Search for the cell housing the specified text and yield its [x, y] center coordinate. 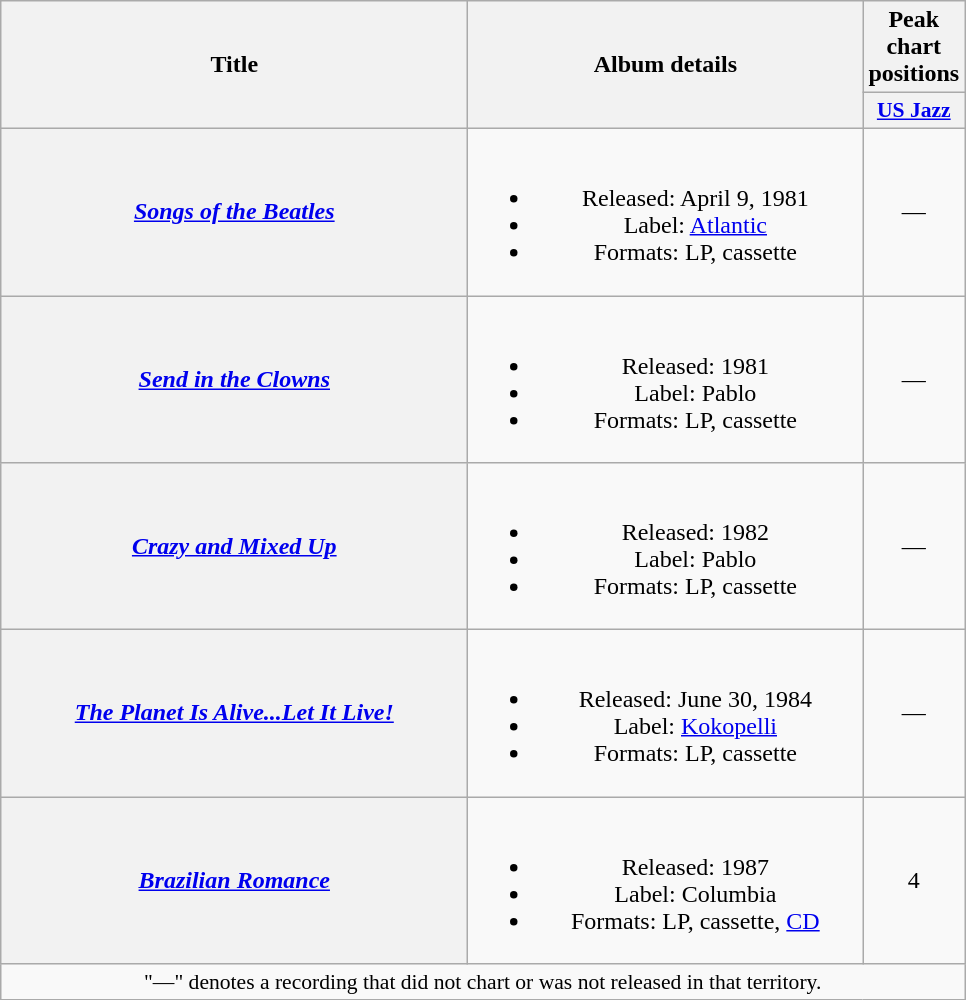
Songs of the Beatles [234, 212]
Send in the Clowns [234, 380]
Released: 1987Label: ColumbiaFormats: LP, cassette, CD [666, 880]
"—" denotes a recording that did not chart or was not released in that territory. [483, 982]
4 [914, 880]
Title [234, 65]
Peakchartpositions [914, 47]
Released: 1981Label: PabloFormats: LP, cassette [666, 380]
Released: June 30, 1984Label: KokopelliFormats: LP, cassette [666, 714]
Brazilian Romance [234, 880]
Released: April 9, 1981Label: AtlanticFormats: LP, cassette [666, 212]
Album details [666, 65]
Released: 1982Label: PabloFormats: LP, cassette [666, 546]
Crazy and Mixed Up [234, 546]
The Planet Is Alive...Let It Live! [234, 714]
US Jazz [914, 111]
